Extract the [X, Y] coordinate from the center of the cell holding the provided text.  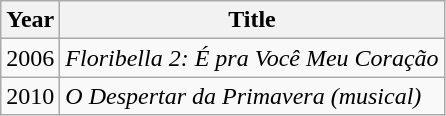
O Despertar da Primavera (musical) [252, 96]
Year [30, 20]
2006 [30, 58]
Floribella 2: É pra Você Meu Coração [252, 58]
2010 [30, 96]
Title [252, 20]
